Scan for the cell matching the given text and deliver its (X, Y) coordinate at center. 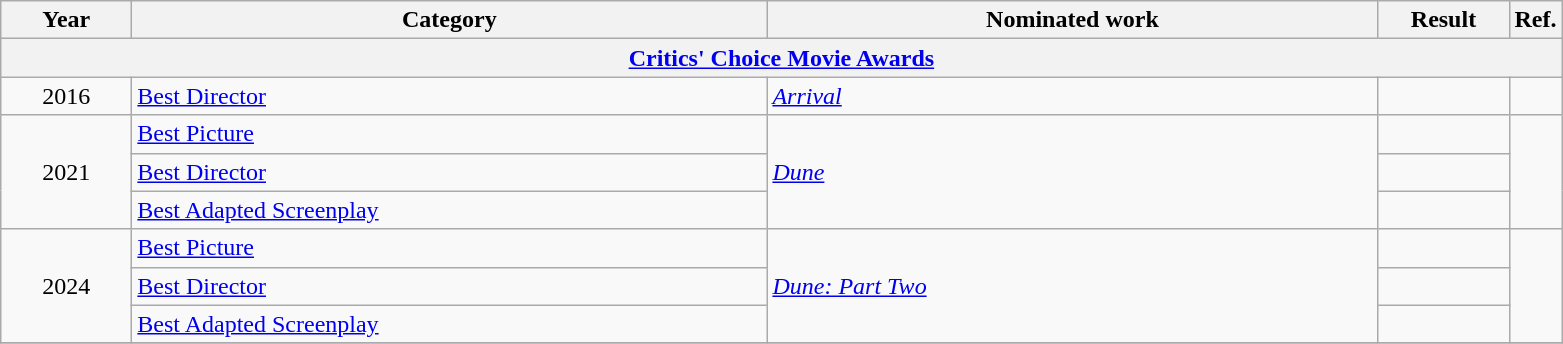
2024 (66, 286)
Arrival (1072, 96)
2016 (66, 96)
Nominated work (1072, 20)
Result (1444, 20)
Critics' Choice Movie Awards (782, 58)
Year (66, 20)
2021 (66, 172)
Category (450, 20)
Dune: Part Two (1072, 286)
Ref. (1536, 20)
Dune (1072, 172)
